For the text-containing cell, return its midpoint in [x, y] coordinate format. 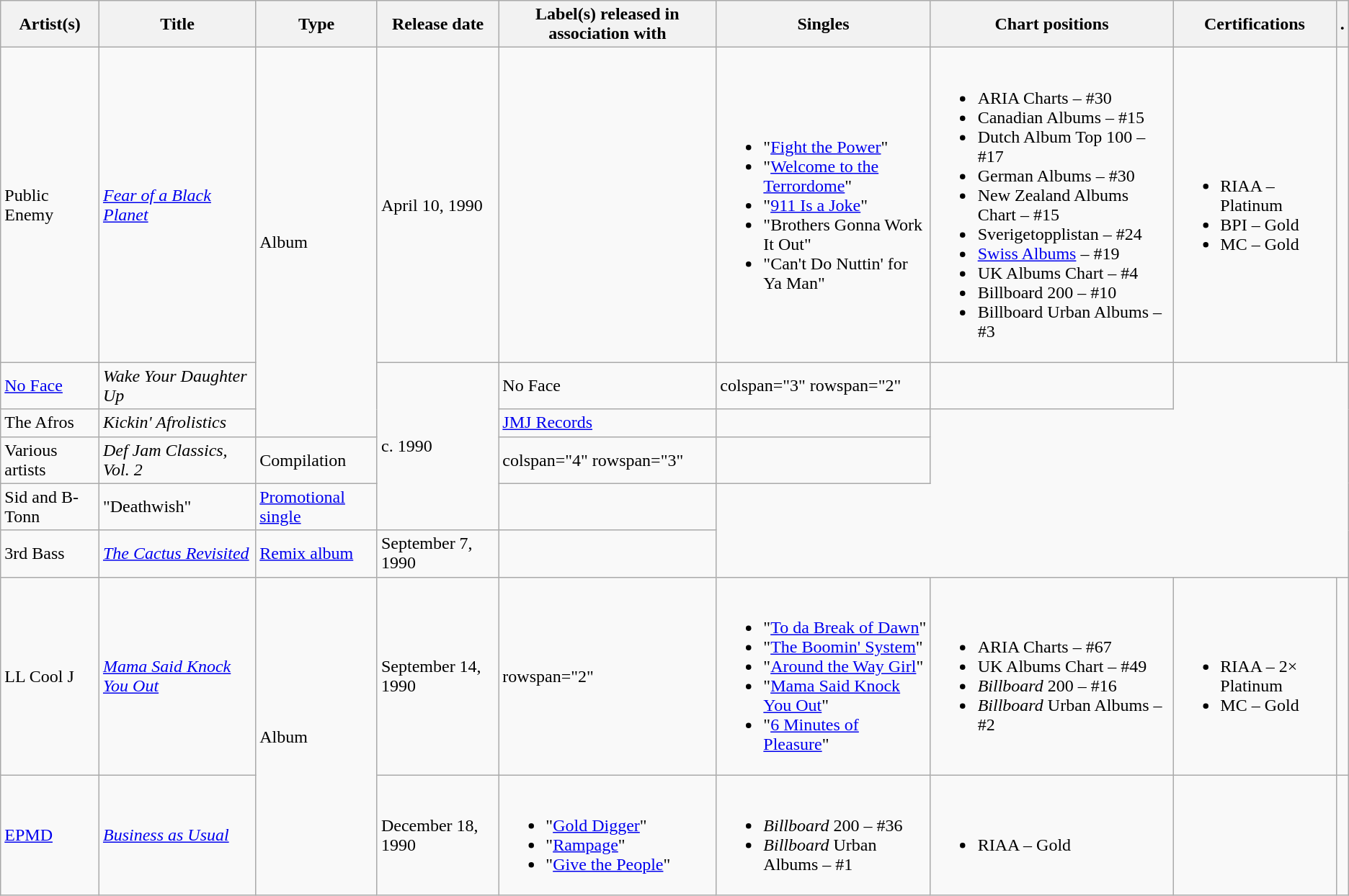
Sid and B-Tonn [50, 507]
colspan="3" rowspan="2" [823, 386]
Singles [823, 24]
Promotional single [317, 507]
RIAA – PlatinumBPI – GoldMC – Gold [1255, 205]
RIAA – Gold [1052, 835]
Type [317, 24]
"Gold Digger""Rampage""Give the People" [607, 835]
RIAA – 2× PlatinumMC – Gold [1255, 676]
Remix album [317, 553]
April 10, 1990 [437, 205]
September 7, 1990 [437, 553]
Wake Your Daughter Up [177, 386]
The Cactus Revisited [177, 553]
"To da Break of Dawn""The Boomin' System""Around the Way Girl""Mama Said Knock You Out""6 Minutes of Pleasure" [823, 676]
ARIA Charts – #67UK Albums Chart – #49Billboard 200 – #16Billboard Urban Albums – #2 [1052, 676]
rowspan="2" [607, 676]
EPMD [50, 835]
Chart positions [1052, 24]
The Afros [50, 423]
Title [177, 24]
. [1342, 24]
Label(s) released in association with [607, 24]
Public Enemy [50, 205]
JMJ Records [607, 423]
Billboard 200 – #36Billboard Urban Albums – #1 [823, 835]
September 14, 1990 [437, 676]
Certifications [1255, 24]
Mama Said Knock You Out [177, 676]
Compilation [317, 460]
Def Jam Classics, Vol. 2 [177, 460]
colspan="4" rowspan="3" [607, 460]
Artist(s) [50, 24]
Fear of a Black Planet [177, 205]
3rd Bass [50, 553]
"Deathwish" [177, 507]
Release date [437, 24]
Kickin' Afrolistics [177, 423]
Business as Usual [177, 835]
LL Cool J [50, 676]
"Fight the Power""Welcome to the Terrordome""911 Is a Joke""Brothers Gonna Work It Out""Can't Do Nuttin' for Ya Man" [823, 205]
December 18, 1990 [437, 835]
Various artists [50, 460]
c. 1990 [437, 447]
